Return the (X, Y) coordinate for the center point of the cell that contains the specified text.  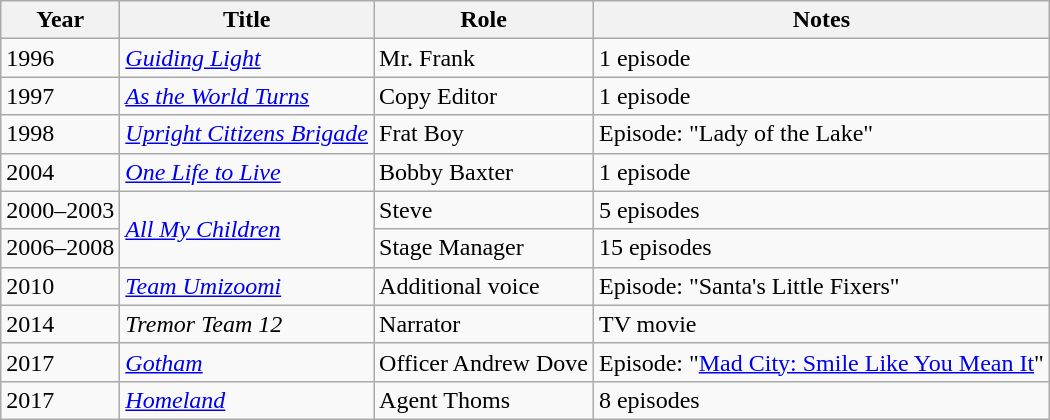
15 episodes (821, 248)
Tremor Team 12 (247, 324)
2010 (60, 286)
Stage Manager (484, 248)
1997 (60, 96)
Episode: "Lady of the Lake" (821, 134)
2014 (60, 324)
1996 (60, 58)
Episode: "Mad City: Smile Like You Mean It" (821, 362)
Narrator (484, 324)
Mr. Frank (484, 58)
Copy Editor (484, 96)
8 episodes (821, 400)
TV movie (821, 324)
5 episodes (821, 210)
Notes (821, 20)
Bobby Baxter (484, 172)
All My Children (247, 229)
Guiding Light (247, 58)
Title (247, 20)
Additional voice (484, 286)
1998 (60, 134)
2006–2008 (60, 248)
Gotham (247, 362)
2000–2003 (60, 210)
Steve (484, 210)
Frat Boy (484, 134)
Role (484, 20)
Agent Thoms (484, 400)
Year (60, 20)
2004 (60, 172)
Officer Andrew Dove (484, 362)
As the World Turns (247, 96)
Homeland (247, 400)
Upright Citizens Brigade (247, 134)
Episode: "Santa's Little Fixers" (821, 286)
One Life to Live (247, 172)
Team Umizoomi (247, 286)
